From the cell containing the given text, extract its center point as [x, y] coordinate. 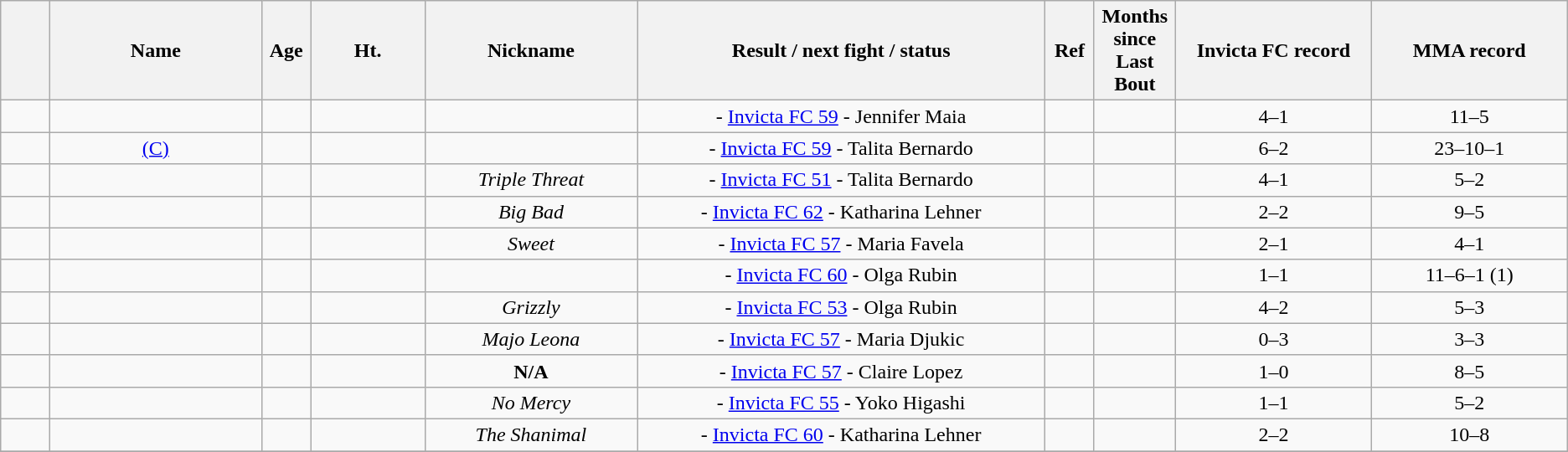
5–3 [1469, 307]
9–5 [1469, 212]
- Invicta FC 57 - Claire Lopez [841, 371]
- Invicta FC 62 - Katharina Lehner [841, 212]
Months since Last Bout [1134, 50]
MMA record [1469, 50]
Name [156, 50]
10–8 [1469, 434]
1–0 [1274, 371]
N/A [531, 371]
- Invicta FC 53 - Olga Rubin [841, 307]
8–5 [1469, 371]
0–3 [1274, 339]
Ref [1070, 50]
11–5 [1469, 116]
Sweet [531, 244]
- Invicta FC 60 - Katharina Lehner [841, 434]
11–6–1 (1) [1469, 275]
Grizzly [531, 307]
Big Bad [531, 212]
Result / next fight / status [841, 50]
4–2 [1274, 307]
Nickname [531, 50]
- Invicta FC 55 - Yoko Higashi [841, 403]
Triple Threat [531, 180]
Invicta FC record [1274, 50]
- Invicta FC 57 - Maria Djukic [841, 339]
No Mercy [531, 403]
(C) [156, 148]
- Invicta FC 57 - Maria Favela [841, 244]
- Invicta FC 59 - Talita Bernardo [841, 148]
6–2 [1274, 148]
Ht. [368, 50]
23–10–1 [1469, 148]
- Invicta FC 59 - Jennifer Maia [841, 116]
Age [286, 50]
2–1 [1274, 244]
- Invicta FC 60 - Olga Rubin [841, 275]
The Shanimal [531, 434]
Majo Leona [531, 339]
3–3 [1469, 339]
- Invicta FC 51 - Talita Bernardo [841, 180]
